Locate the cell with the specified text and output its (x, y) center coordinate. 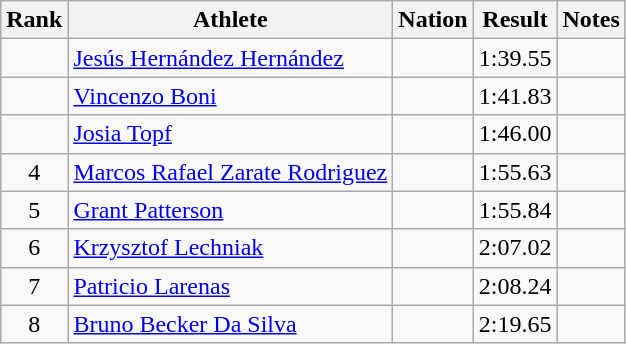
Result (515, 20)
1:55.84 (515, 210)
Nation (433, 20)
Grant Patterson (230, 210)
2:07.02 (515, 248)
Vincenzo Boni (230, 96)
Patricio Larenas (230, 286)
Josia Topf (230, 134)
Krzysztof Lechniak (230, 248)
Marcos Rafael Zarate Rodriguez (230, 172)
Bruno Becker Da Silva (230, 324)
1:39.55 (515, 58)
6 (34, 248)
8 (34, 324)
1:55.63 (515, 172)
4 (34, 172)
2:08.24 (515, 286)
2:19.65 (515, 324)
Rank (34, 20)
Notes (591, 20)
1:41.83 (515, 96)
5 (34, 210)
Athlete (230, 20)
Jesús Hernández Hernández (230, 58)
1:46.00 (515, 134)
7 (34, 286)
